Determine the [x, y] coordinate at the center of the cell enclosing the given text.  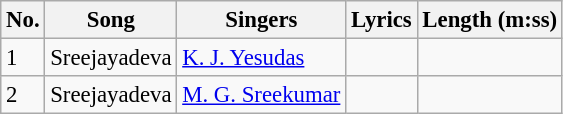
1 [23, 58]
2 [23, 95]
K. J. Yesudas [262, 58]
Song [111, 20]
Length (m:ss) [490, 20]
No. [23, 20]
Singers [262, 20]
Lyrics [382, 20]
M. G. Sreekumar [262, 95]
